Extract the (X, Y) coordinate from the center of the cell holding the provided text.  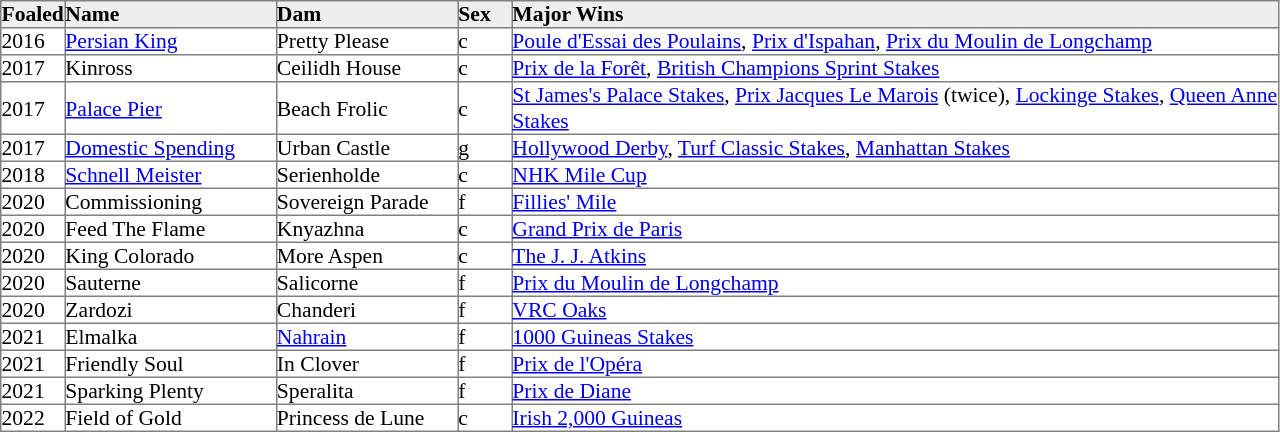
Sauterne (171, 282)
The J. J. Atkins (895, 256)
1000 Guineas Stakes (895, 336)
2022 (33, 418)
Poule d'Essai des Poulains, Prix d'Ispahan, Prix du Moulin de Longchamp (895, 42)
Name (171, 14)
Schnell Meister (171, 174)
Field of Gold (171, 418)
Feed The Flame (171, 228)
Dam (367, 14)
Prix du Moulin de Longchamp (895, 282)
Pretty Please (367, 42)
2018 (33, 174)
Palace Pier (171, 108)
VRC Oaks (895, 310)
Persian King (171, 42)
Sex (485, 14)
Urban Castle (367, 148)
Knyazhna (367, 228)
In Clover (367, 364)
Elmalka (171, 336)
Sovereign Parade (367, 202)
Chanderi (367, 310)
More Aspen (367, 256)
2016 (33, 42)
Nahrain (367, 336)
Friendly Soul (171, 364)
Irish 2,000 Guineas (895, 418)
Ceilidh House (367, 68)
Hollywood Derby, Turf Classic Stakes, Manhattan Stakes (895, 148)
Serienholde (367, 174)
Sparking Plenty (171, 390)
Speralita (367, 390)
Kinross (171, 68)
Zardozi (171, 310)
Domestic Spending (171, 148)
King Colorado (171, 256)
Beach Frolic (367, 108)
Prix de la Forêt, British Champions Sprint Stakes (895, 68)
Prix de Diane (895, 390)
NHK Mile Cup (895, 174)
Major Wins (895, 14)
Grand Prix de Paris (895, 228)
Foaled (33, 14)
St James's Palace Stakes, Prix Jacques Le Marois (twice), Lockinge Stakes, Queen Anne Stakes (895, 108)
Prix de l'Opéra (895, 364)
Salicorne (367, 282)
Princess de Lune (367, 418)
Commissioning (171, 202)
Fillies' Mile (895, 202)
g (485, 148)
